Provide the (X, Y) coordinate of the cell's center where the given text is located.  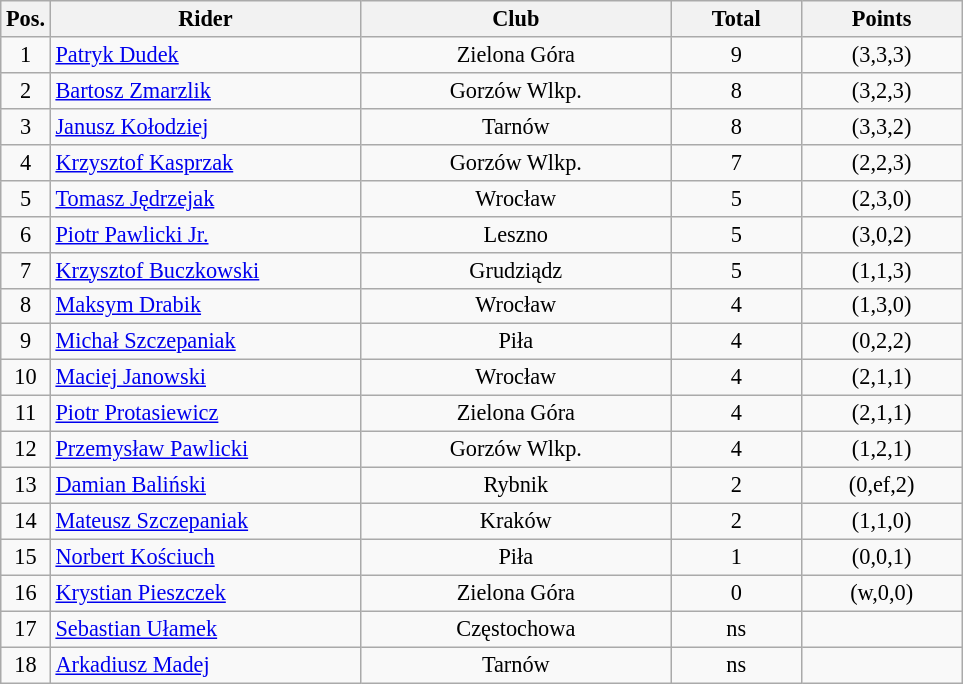
Rider (205, 19)
Bartosz Zmarzlik (205, 90)
Damian Baliński (205, 485)
Tomasz Jędrzejak (205, 198)
15 (26, 557)
(w,0,0) (881, 593)
Częstochowa (516, 629)
17 (26, 629)
12 (26, 450)
(0,2,2) (881, 342)
Piotr Pawlicki Jr. (205, 234)
Maciej Janowski (205, 378)
(3,2,3) (881, 90)
Krzysztof Kasprzak (205, 162)
(1,1,3) (881, 270)
Total (736, 19)
(2,2,3) (881, 162)
Maksym Drabik (205, 306)
Krystian Pieszczek (205, 593)
Arkadiusz Madej (205, 665)
(3,3,3) (881, 55)
Pos. (26, 19)
Norbert Kościuch (205, 557)
Kraków (516, 521)
(3,0,2) (881, 234)
Przemysław Pawlicki (205, 450)
16 (26, 593)
Patryk Dudek (205, 55)
(3,3,2) (881, 126)
(0,0,1) (881, 557)
(1,3,0) (881, 306)
0 (736, 593)
11 (26, 414)
Michał Szczepaniak (205, 342)
Piotr Protasiewicz (205, 414)
Rybnik (516, 485)
Club (516, 19)
Sebastian Ułamek (205, 629)
18 (26, 665)
Leszno (516, 234)
Points (881, 19)
(0,ef,2) (881, 485)
Grudziądz (516, 270)
(1,2,1) (881, 450)
3 (26, 126)
14 (26, 521)
Mateusz Szczepaniak (205, 521)
6 (26, 234)
(1,1,0) (881, 521)
Janusz Kołodziej (205, 126)
13 (26, 485)
Krzysztof Buczkowski (205, 270)
(2,3,0) (881, 198)
10 (26, 378)
